Provide the [x, y] coordinate of the cell's center where the given text is located.  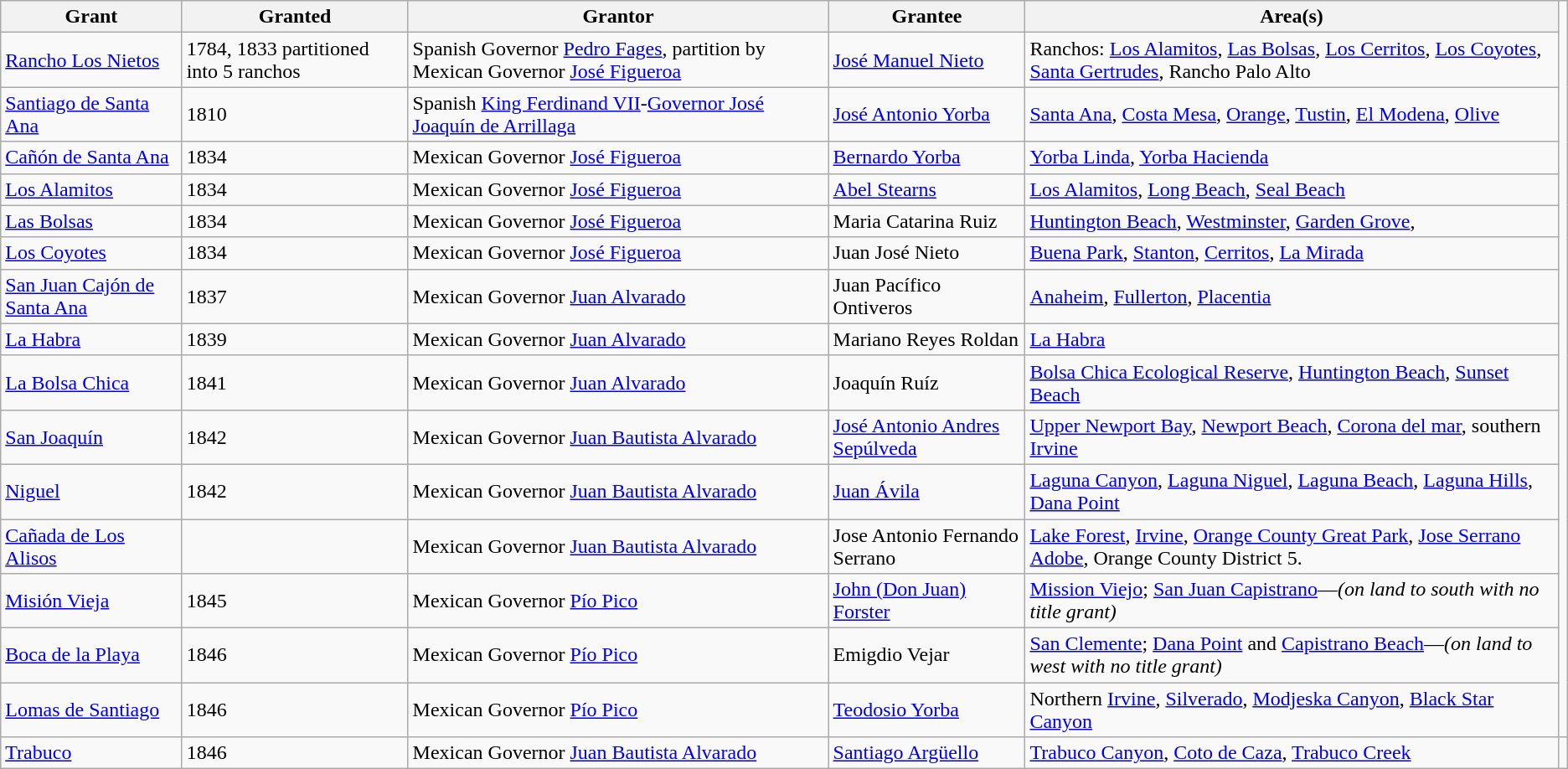
José Antonio Yorba [926, 114]
Los Coyotes [91, 253]
Anaheim, Fullerton, Placentia [1292, 297]
John (Don Juan) Forster [926, 601]
Juan Ávila [926, 491]
Buena Park, Stanton, Cerritos, La Mirada [1292, 253]
Juan José Nieto [926, 253]
Mission Viejo; San Juan Capistrano—(on land to south with no title grant) [1292, 601]
José Antonio Andres Sepúlveda [926, 437]
Mariano Reyes Roldan [926, 339]
Abel Stearns [926, 189]
Cañada de Los Alisos [91, 546]
Santiago de Santa Ana [91, 114]
1845 [295, 601]
Grantor [618, 17]
Bernardo Yorba [926, 157]
1837 [295, 297]
1810 [295, 114]
Area(s) [1292, 17]
Jose Antonio Fernando Serrano [926, 546]
La Bolsa Chica [91, 382]
Trabuco Canyon, Coto de Caza, Trabuco Creek [1292, 753]
Huntington Beach, Westminster, Garden Grove, [1292, 221]
1839 [295, 339]
Bolsa Chica Ecological Reserve, Huntington Beach, Sunset Beach [1292, 382]
San Joaquín [91, 437]
Joaquín Ruíz [926, 382]
José Manuel Nieto [926, 60]
1784, 1833 partitioned into 5 ranchos [295, 60]
Los Alamitos, Long Beach, Seal Beach [1292, 189]
Santa Ana, Costa Mesa, Orange, Tustin, El Modena, Olive [1292, 114]
Cañón de Santa Ana [91, 157]
Maria Catarina Ruiz [926, 221]
Granted [295, 17]
Grant [91, 17]
Spanish Governor Pedro Fages, partition by Mexican Governor José Figueroa [618, 60]
1841 [295, 382]
Lomas de Santiago [91, 710]
Laguna Canyon, Laguna Niguel, Laguna Beach, Laguna Hills, Dana Point [1292, 491]
Niguel [91, 491]
Santiago Argüello [926, 753]
Teodosio Yorba [926, 710]
Upper Newport Bay, Newport Beach, Corona del mar, southern Irvine [1292, 437]
Grantee [926, 17]
Northern Irvine, Silverado, Modjeska Canyon, Black Star Canyon [1292, 710]
Boca de la Playa [91, 655]
Rancho Los Nietos [91, 60]
Lake Forest, Irvine, Orange County Great Park, Jose Serrano Adobe, Orange County District 5. [1292, 546]
Trabuco [91, 753]
Las Bolsas [91, 221]
Los Alamitos [91, 189]
San Juan Cajón de Santa Ana [91, 297]
San Clemente; Dana Point and Capistrano Beach—(on land to west with no title grant) [1292, 655]
Emigdio Vejar [926, 655]
Ranchos: Los Alamitos, Las Bolsas, Los Cerritos, Los Coyotes, Santa Gertrudes, Rancho Palo Alto [1292, 60]
Misión Vieja [91, 601]
Spanish King Ferdinand VII-Governor José Joaquín de Arrillaga [618, 114]
Juan Pacífico Ontiveros [926, 297]
Yorba Linda, Yorba Hacienda [1292, 157]
